Determine the [X, Y] coordinate at the center of the cell enclosing the given text.  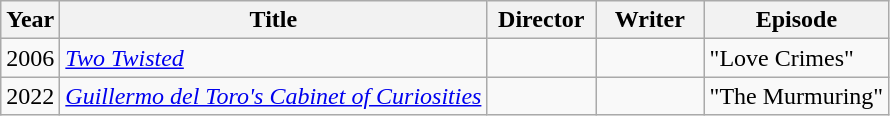
Director [542, 20]
"The Murmuring" [796, 96]
Year [30, 20]
2022 [30, 96]
Two Twisted [274, 58]
2006 [30, 58]
Episode [796, 20]
Guillermo del Toro's Cabinet of Curiosities [274, 96]
Writer [650, 20]
Title [274, 20]
"Love Crimes" [796, 58]
